For the text-containing cell, return its midpoint in [X, Y] coordinate format. 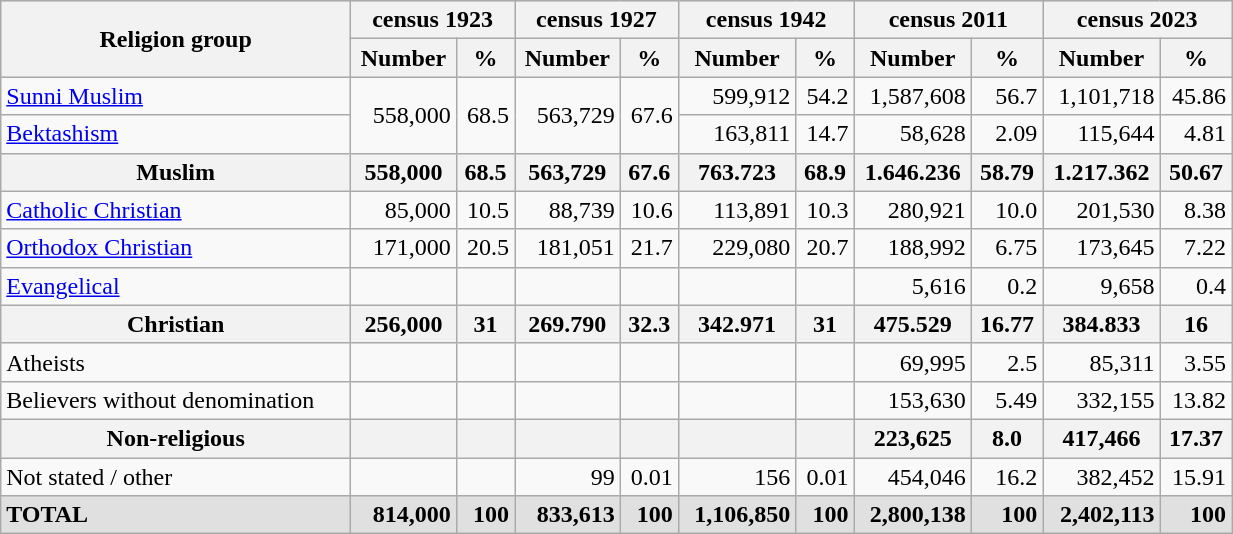
Atheists [176, 362]
163,811 [736, 134]
Believers without denomination [176, 400]
17.37 [1196, 438]
256,000 [404, 324]
68.9 [825, 172]
115,644 [1102, 134]
16.77 [1006, 324]
Catholic Christian [176, 210]
20.5 [485, 248]
13.82 [1196, 400]
99 [567, 477]
54.2 [825, 96]
223,625 [912, 438]
10.5 [485, 210]
85,311 [1102, 362]
58,628 [912, 134]
342.971 [736, 324]
382,452 [1102, 477]
153,630 [912, 400]
88,739 [567, 210]
0.2 [1006, 286]
763.723 [736, 172]
156 [736, 477]
Not stated / other [176, 477]
50.67 [1196, 172]
173,645 [1102, 248]
2,800,138 [912, 515]
3.55 [1196, 362]
45.86 [1196, 96]
TOTAL [176, 515]
417,466 [1102, 438]
814,000 [404, 515]
113,891 [736, 210]
181,051 [567, 248]
7.22 [1196, 248]
Religion group [176, 39]
21.7 [649, 248]
census 2011 [948, 20]
475.529 [912, 324]
20.7 [825, 248]
188,992 [912, 248]
16.2 [1006, 477]
Sunni Muslim [176, 96]
8.0 [1006, 438]
Muslim [176, 172]
census 1927 [596, 20]
10.6 [649, 210]
15.91 [1196, 477]
9,658 [1102, 286]
10.3 [825, 210]
1,106,850 [736, 515]
10.0 [1006, 210]
85,000 [404, 210]
6.75 [1006, 248]
census 1923 [433, 20]
Bektashism [176, 134]
171,000 [404, 248]
2,402,113 [1102, 515]
58.79 [1006, 172]
8.38 [1196, 210]
454,046 [912, 477]
5.49 [1006, 400]
384.833 [1102, 324]
census 1942 [766, 20]
229,080 [736, 248]
16 [1196, 324]
4.81 [1196, 134]
599,912 [736, 96]
14.7 [825, 134]
Evangelical [176, 286]
Orthodox Christian [176, 248]
833,613 [567, 515]
5,616 [912, 286]
2.09 [1006, 134]
56.7 [1006, 96]
201,530 [1102, 210]
269.790 [567, 324]
2.5 [1006, 362]
census 2023 [1138, 20]
Christian [176, 324]
332,155 [1102, 400]
1,587,608 [912, 96]
69,995 [912, 362]
1.217.362 [1102, 172]
0.4 [1196, 286]
Non-religious [176, 438]
1.646.236 [912, 172]
280,921 [912, 210]
1,101,718 [1102, 96]
32.3 [649, 324]
